Scan for the cell matching the given text and deliver its [x, y] coordinate at center. 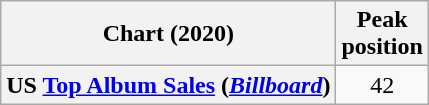
Chart (2020) [168, 34]
US Top Album Sales (Billboard) [168, 85]
Peakposition [382, 34]
42 [382, 85]
